Output the (x, y) coordinate of the center of the cell containing the given text.  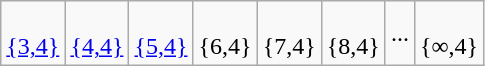
{8,4} (353, 34)
{∞,4} (448, 34)
{7,4} (289, 34)
{4,4} (97, 34)
{5,4} (161, 34)
{6,4} (225, 34)
{3,4} (33, 34)
... (400, 34)
